Return [X, Y] of the center of cell containing provided text 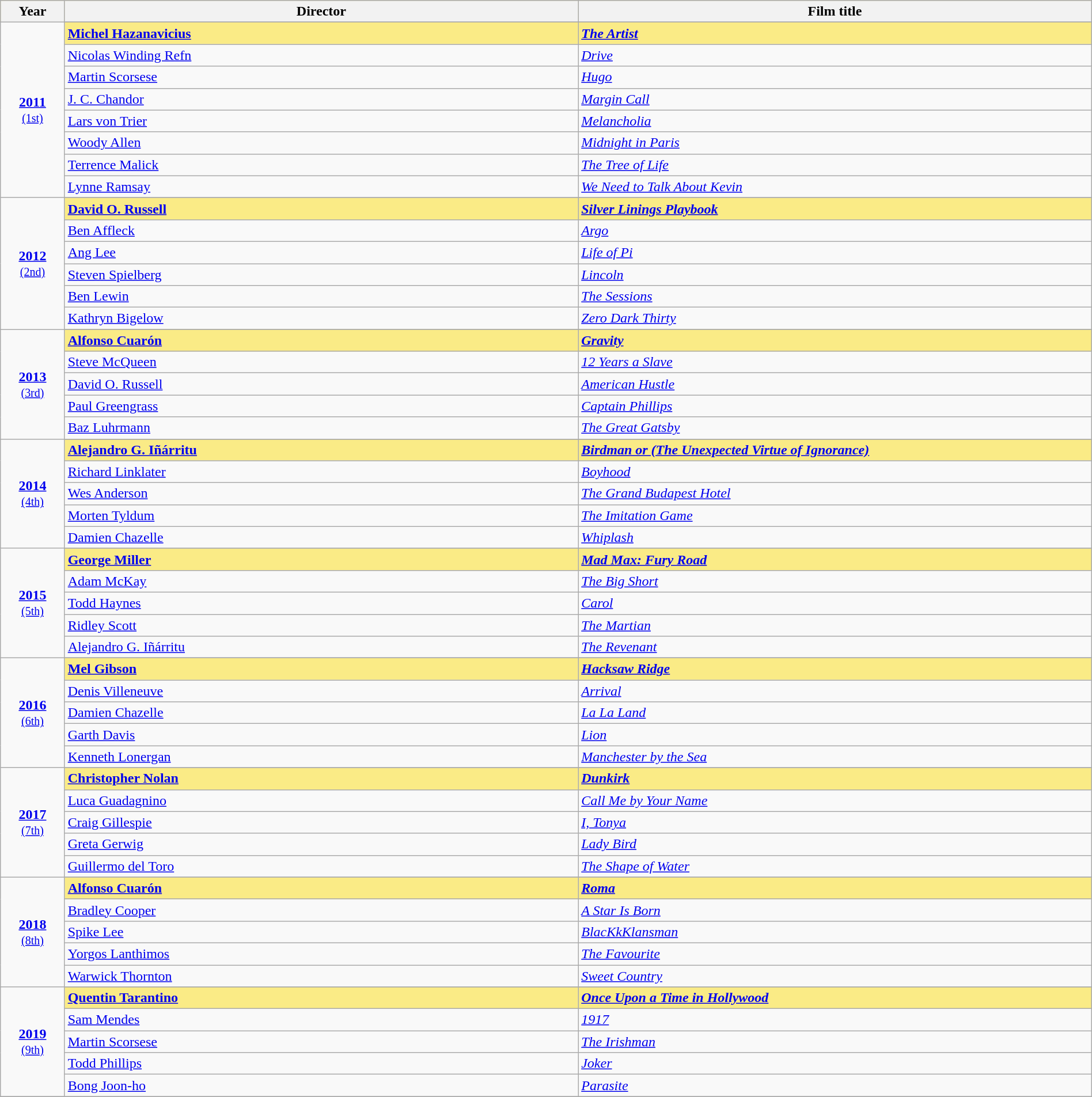
We Need to Talk About Kevin [835, 187]
Ang Lee [321, 252]
2013(3rd) [32, 384]
La La Land [835, 713]
American Hustle [835, 384]
Roma [835, 888]
2014(4th) [32, 494]
Morten Tyldum [321, 515]
2019(9th) [32, 1042]
1917 [835, 1020]
Director [321, 12]
Denis Villeneuve [321, 691]
Mel Gibson [321, 669]
The Grand Budapest Hotel [835, 494]
Todd Phillips [321, 1064]
Year [32, 12]
Richard Linklater [321, 472]
Film title [835, 12]
Whiplash [835, 537]
Manchester by the Sea [835, 757]
Carol [835, 603]
12 Years a Slave [835, 362]
Captain Phillips [835, 406]
Silver Linings Playbook [835, 208]
Lars von Trier [321, 121]
Ben Lewin [321, 297]
Yorgos Lanthimos [321, 954]
Joker [835, 1064]
Woody Allen [321, 143]
Argo [835, 230]
Bradley Cooper [321, 910]
Paul Greengrass [321, 406]
The Irishman [835, 1042]
Zero Dark Thirty [835, 318]
Guillermo del Toro [321, 866]
I, Tonya [835, 822]
Melancholia [835, 121]
The Tree of Life [835, 165]
Drive [835, 55]
Lynne Ramsay [321, 187]
Lady Bird [835, 844]
Hacksaw Ridge [835, 669]
Quentin Tarantino [321, 998]
George Miller [321, 559]
Mad Max: Fury Road [835, 559]
Kathryn Bigelow [321, 318]
Luca Guadagnino [321, 800]
The Sessions [835, 297]
Baz Luhrmann [321, 428]
Birdman or (The Unexpected Virtue of Ignorance) [835, 450]
Arrival [835, 691]
Life of Pi [835, 252]
Sam Mendes [321, 1020]
The Big Short [835, 581]
Hugo [835, 77]
Terrence Malick [321, 165]
Call Me by Your Name [835, 800]
The Shape of Water [835, 866]
Margin Call [835, 99]
Boyhood [835, 472]
J. C. Chandor [321, 99]
2015(5th) [32, 603]
2018(8th) [32, 932]
Wes Anderson [321, 494]
Lincoln [835, 275]
Lion [835, 735]
Once Upon a Time in Hollywood [835, 998]
Warwick Thornton [321, 976]
2016(6th) [32, 713]
The Great Gatsby [835, 428]
Steve McQueen [321, 362]
Christopher Nolan [321, 779]
Sweet Country [835, 976]
The Martian [835, 625]
Adam McKay [321, 581]
Ridley Scott [321, 625]
The Imitation Game [835, 515]
Garth Davis [321, 735]
Gravity [835, 340]
Midnight in Paris [835, 143]
Ben Affleck [321, 230]
Michel Hazanavicius [321, 33]
Parasite [835, 1085]
Todd Haynes [321, 603]
Steven Spielberg [321, 275]
Kenneth Lonergan [321, 757]
Spike Lee [321, 932]
2012(2nd) [32, 263]
2011(1st) [32, 110]
Craig Gillespie [321, 822]
Nicolas Winding Refn [321, 55]
Dunkirk [835, 779]
A Star Is Born [835, 910]
Bong Joon-ho [321, 1085]
Greta Gerwig [321, 844]
The Revenant [835, 647]
The Artist [835, 33]
2017(7th) [32, 822]
BlacKkKlansman [835, 932]
The Favourite [835, 954]
